Capture the cell that displays the provided text and extract its [x, y] central coordinate. 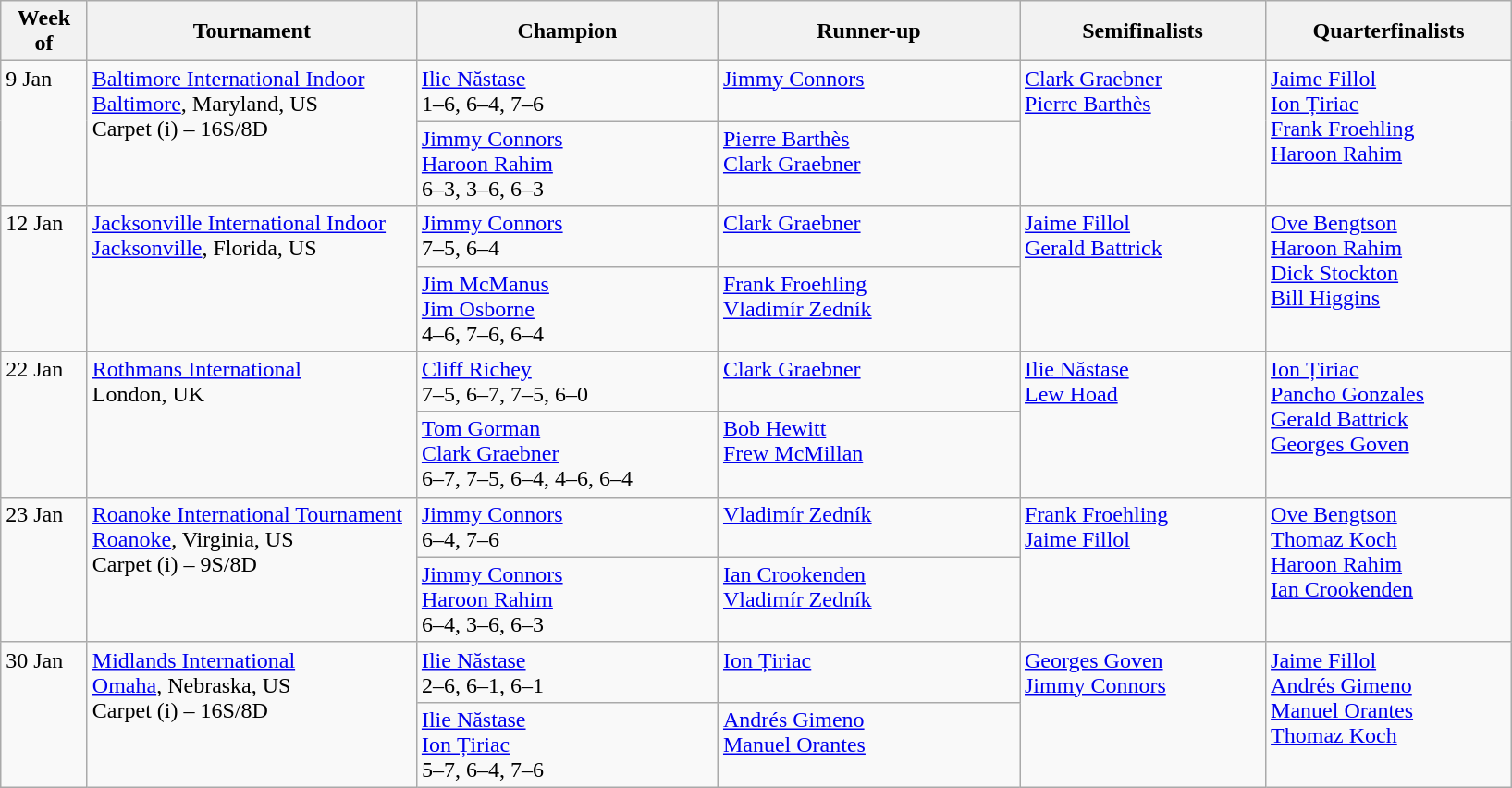
Tournament [252, 31]
Ion Țiriac Pancho Gonzales Gerald Battrick Georges Goven [1389, 424]
Ion Țiriac [868, 671]
Ove Bengtson Thomaz Koch Haroon Rahim Ian Crookenden [1389, 570]
Cliff Richey 7–5, 6–7, 7–5, 6–0 [567, 381]
Semifinalists [1142, 31]
Week of [44, 31]
9 Jan [44, 133]
Jaime Fillol Ion Țiriac Frank Froehling Haroon Rahim [1389, 133]
Baltimore International Indoor Baltimore, Maryland, US Carpet (i) – 16S/8D [252, 133]
Ilie Năstase Ion Țiriac 5–7, 6–4, 7–6 [567, 745]
Jim McManus Jim Osborne 4–6, 7–6, 6–4 [567, 309]
Champion [567, 31]
22 Jan [44, 424]
Jimmy Connors 7–5, 6–4 [567, 237]
Rothmans International London, UK [252, 424]
Andrés Gimeno Manuel Orantes [868, 745]
Jimmy Connors Haroon Rahim 6–3, 3–6, 6–3 [567, 164]
Georges Goven Jimmy Connors [1142, 714]
Quarterfinalists [1389, 31]
Ilie Năstase 1–6, 6–4, 7–6 [567, 91]
Bob Hewitt Frew McMillan [868, 454]
Ian Crookenden Vladimír Zedník [868, 599]
Jacksonville International Indoor Jacksonville, Florida, US [252, 279]
Roanoke International TournamentRoanoke, Virginia, US Carpet (i) – 9S/8D [252, 570]
Runner-up [868, 31]
Frank Froehling Jaime Fillol [1142, 570]
12 Jan [44, 279]
Ove Bengtson Haroon Rahim Dick Stockton Bill Higgins [1389, 279]
Jimmy Connors [868, 91]
Ilie Năstase 2–6, 6–1, 6–1 [567, 671]
23 Jan [44, 570]
Clark Graebner Pierre Barthès [1142, 133]
30 Jan [44, 714]
Frank Froehling Vladimír Zedník [868, 309]
Pierre Barthès Clark Graebner [868, 164]
Jimmy Connors 6–4, 7–6 [567, 527]
Vladimír Zedník [868, 527]
Ilie Năstase Lew Hoad [1142, 424]
Jimmy Connors Haroon Rahim 6–4, 3–6, 6–3 [567, 599]
Midlands International Omaha, Nebraska, US Carpet (i) – 16S/8D [252, 714]
Jaime Fillol Andrés Gimeno Manuel Orantes Thomaz Koch [1389, 714]
Tom Gorman Clark Graebner 6–7, 7–5, 6–4, 4–6, 6–4 [567, 454]
Jaime Fillol Gerald Battrick [1142, 279]
